Identify which cell holds the provided text, then report its (X, Y) central coordinate. 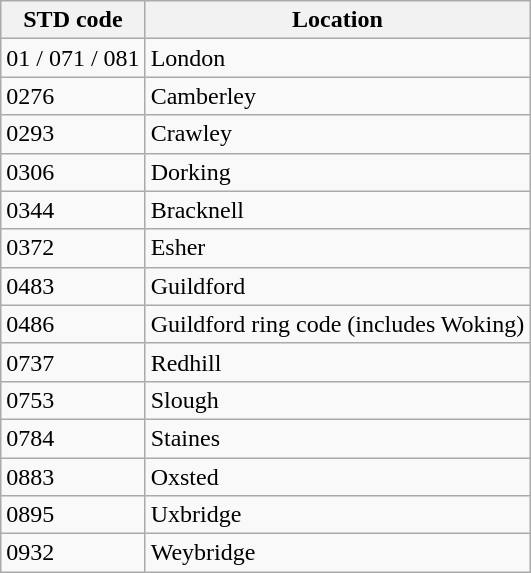
Redhill (338, 362)
0344 (73, 210)
0293 (73, 134)
Oxsted (338, 477)
Dorking (338, 172)
0753 (73, 400)
Guildford (338, 286)
0483 (73, 286)
Bracknell (338, 210)
0276 (73, 96)
Location (338, 20)
Camberley (338, 96)
Slough (338, 400)
Crawley (338, 134)
0932 (73, 553)
Esher (338, 248)
0372 (73, 248)
0784 (73, 438)
STD code (73, 20)
0486 (73, 324)
0883 (73, 477)
Weybridge (338, 553)
01 / 071 / 081 (73, 58)
0737 (73, 362)
London (338, 58)
Guildford ring code (includes Woking) (338, 324)
0306 (73, 172)
Uxbridge (338, 515)
Staines (338, 438)
0895 (73, 515)
